Search for the cell housing the specified text and yield its (x, y) center coordinate. 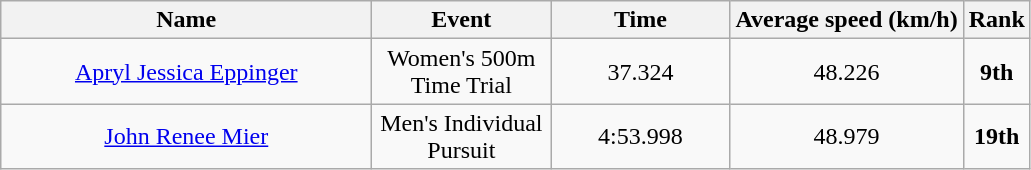
Time (640, 20)
19th (996, 136)
Event (462, 20)
Apryl Jessica Eppinger (186, 72)
Average speed (km/h) (846, 20)
48.979 (846, 136)
4:53.998 (640, 136)
48.226 (846, 72)
Name (186, 20)
9th (996, 72)
Women's 500m Time Trial (462, 72)
John Renee Mier (186, 136)
Rank (996, 20)
Men's Individual Pursuit (462, 136)
37.324 (640, 72)
